Pinpoint the cell where the given text exists, returning its (X, Y) midpoint coordinate. 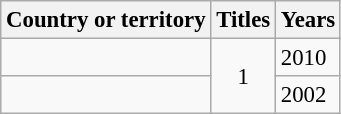
1 (244, 76)
2002 (308, 95)
2010 (308, 58)
Years (308, 20)
Country or territory (106, 20)
Titles (244, 20)
